Return [X, Y] of the center of cell containing provided text 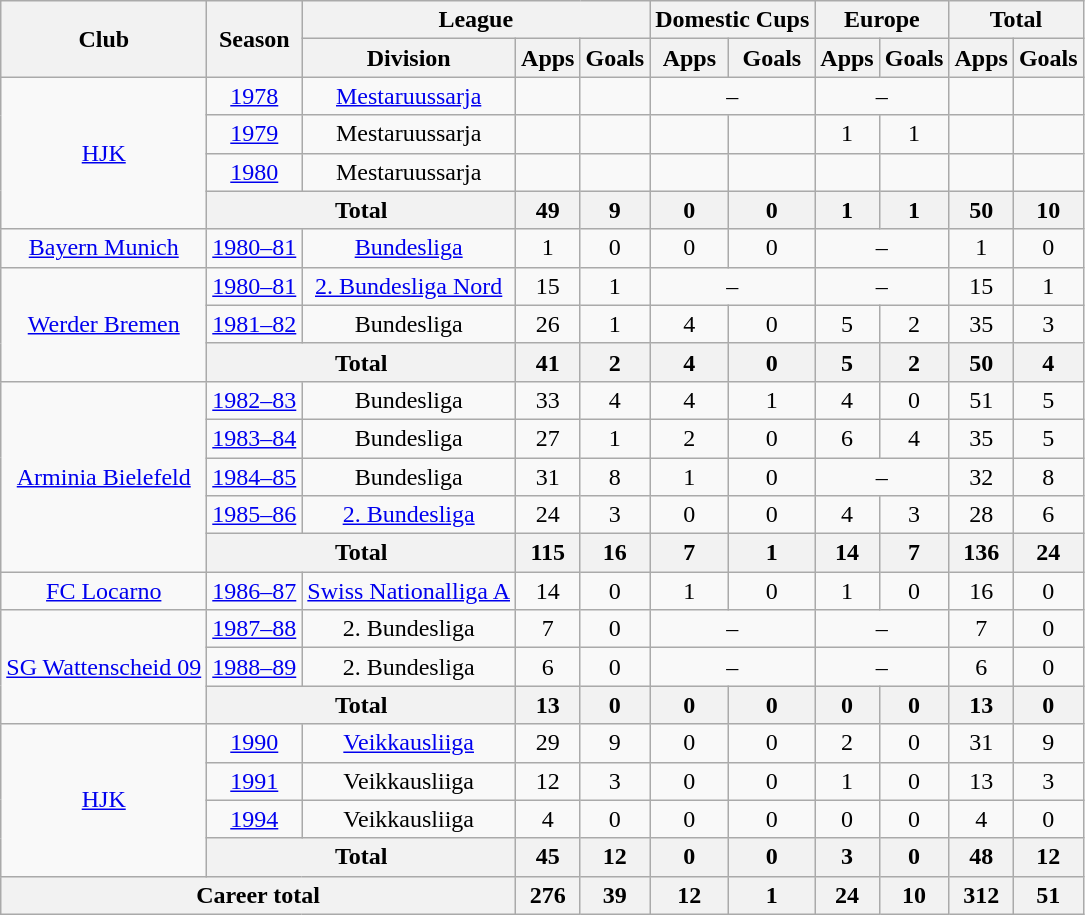
Division [409, 58]
28 [981, 515]
Europe [882, 20]
276 [548, 895]
Werder Bremen [104, 324]
39 [615, 895]
29 [548, 743]
1980 [254, 172]
1983–84 [254, 438]
1979 [254, 134]
1990 [254, 743]
Club [104, 39]
45 [548, 857]
136 [981, 553]
312 [981, 895]
27 [548, 438]
49 [548, 210]
1994 [254, 819]
1987–88 [254, 629]
115 [548, 553]
Career total [258, 895]
1982–83 [254, 400]
League [476, 20]
1978 [254, 96]
1985–86 [254, 515]
Arminia Bielefeld [104, 476]
Season [254, 39]
41 [548, 362]
1981–82 [254, 324]
1986–87 [254, 591]
Domestic Cups [732, 20]
32 [981, 477]
1991 [254, 781]
33 [548, 400]
26 [548, 324]
2. Bundesliga Nord [409, 286]
1988–89 [254, 667]
SG Wattenscheid 09 [104, 667]
Swiss Nationalliga A [409, 591]
Bayern Munich [104, 248]
48 [981, 857]
1984–85 [254, 477]
FC Locarno [104, 591]
